Provide the [x, y] coordinate of the cell's center where the given text is located.  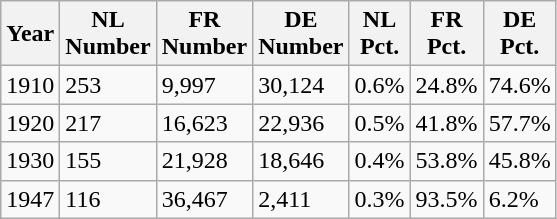
36,467 [204, 199]
FRPct. [446, 34]
253 [108, 85]
116 [108, 199]
2,411 [301, 199]
1910 [30, 85]
45.8% [520, 161]
DEPct. [520, 34]
NLNumber [108, 34]
DENumber [301, 34]
16,623 [204, 123]
0.5% [380, 123]
NLPct. [380, 34]
0.3% [380, 199]
1947 [30, 199]
1920 [30, 123]
0.4% [380, 161]
1930 [30, 161]
57.7% [520, 123]
6.2% [520, 199]
41.8% [446, 123]
FRNumber [204, 34]
21,928 [204, 161]
9,997 [204, 85]
93.5% [446, 199]
Year [30, 34]
18,646 [301, 161]
24.8% [446, 85]
0.6% [380, 85]
217 [108, 123]
74.6% [520, 85]
53.8% [446, 161]
155 [108, 161]
30,124 [301, 85]
22,936 [301, 123]
